Provide the (X, Y) coordinate of the cell's center where the given text is located.  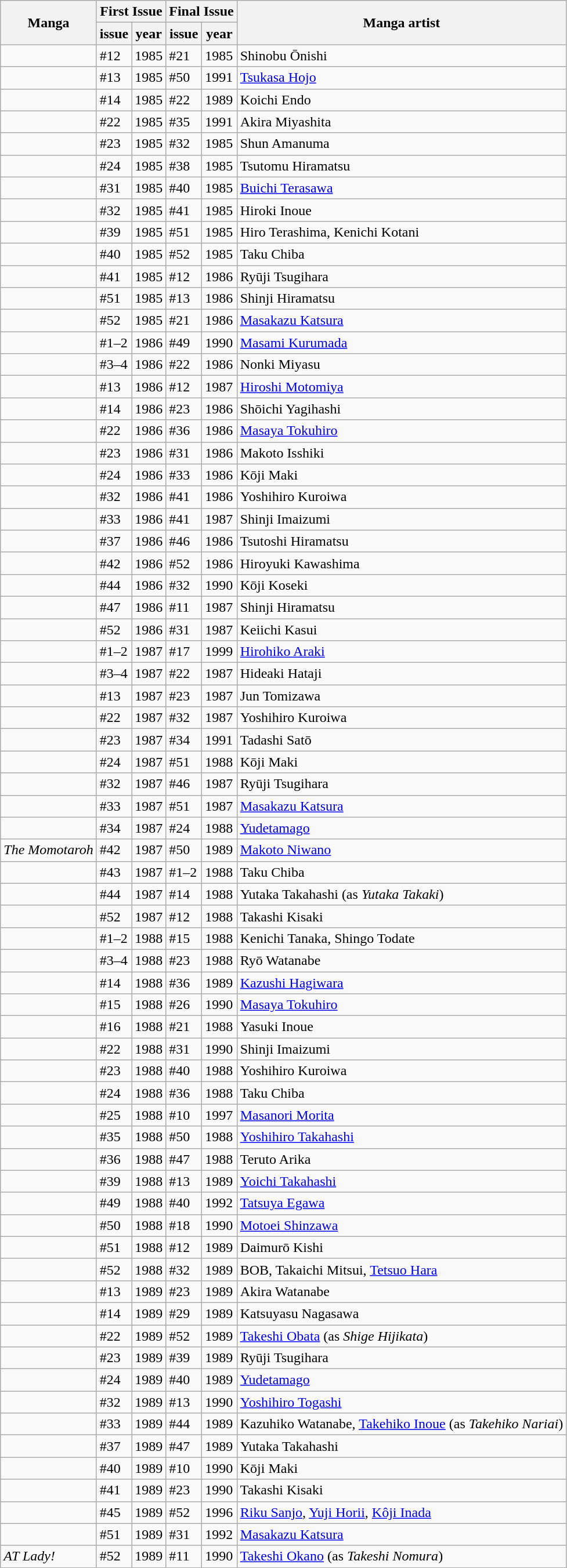
Yoichi Takahashi (402, 1181)
Masanori Morita (402, 1115)
#45 (114, 1512)
Yasuki Inoue (402, 1027)
#16 (114, 1027)
Daimurō Kishi (402, 1247)
Takeshi Obata (as Shige Hijikata) (402, 1335)
Tsutomu Hiramatsu (402, 166)
Koichi Endo (402, 100)
#17 (184, 652)
Makoto Niwano (402, 850)
Keiichi Kasui (402, 629)
Yoshihiro Takahashi (402, 1137)
Akira Miyashita (402, 122)
The Momotaroh (49, 850)
Katsuyasu Nagasawa (402, 1313)
Shinobu Ōnishi (402, 56)
#38 (184, 166)
BOB, Takaichi Mitsui, Tetsuo Hara (402, 1269)
#25 (114, 1115)
Takeshi Okano (as Takeshi Nomura) (402, 1556)
Yutaka Takahashi (402, 1446)
Kazuhiko Watanabe, Takehiko Inoue (as Takehiko Nariai) (402, 1424)
Teruto Arika (402, 1159)
Hiroshi Motomiya (402, 387)
Yoshihiro Togashi (402, 1402)
1997 (219, 1115)
Buichi Terasawa (402, 188)
Kazushi Hagiwara (402, 983)
Masami Kurumada (402, 343)
Makoto Isshiki (402, 453)
#29 (184, 1313)
Yutaka Takahashi (as Yutaka Takaki) (402, 894)
Hiro Terashima, Kenichi Kotani (402, 232)
AT Lady! (49, 1556)
Akira Watanabe (402, 1291)
#43 (114, 872)
1996 (219, 1512)
Motoei Shinzawa (402, 1225)
Hiroki Inoue (402, 210)
Hirohiko Araki (402, 652)
Kōji Koseki (402, 585)
#18 (184, 1225)
Hiroyuki Kawashima (402, 563)
Shun Amanuma (402, 144)
Ryō Watanabe (402, 960)
First Issue (131, 12)
Manga artist (402, 23)
Shōichi Yagihashi (402, 409)
Riku Sanjo, Yuji Horii, Kôji Inada (402, 1512)
#26 (184, 1005)
Tadashi Satō (402, 740)
Hideaki Hataji (402, 674)
Final Issue (201, 12)
Kenichi Tanaka, Shingo Todate (402, 938)
Tsukasa Hojo (402, 78)
Tsutoshi Hiramatsu (402, 541)
Nonki Miyasu (402, 365)
Tatsuya Egawa (402, 1203)
Jun Tomizawa (402, 696)
Manga (49, 23)
1999 (219, 652)
